Detect which cell encompasses the target text, then output its [x, y] center coordinate. 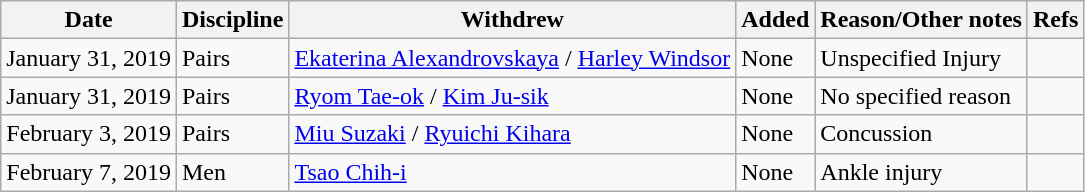
Discipline [232, 20]
Men [232, 172]
Unspecified Injury [922, 58]
Ekaterina Alexandrovskaya / Harley Windsor [512, 58]
Refs [1055, 20]
Added [776, 20]
Concussion [922, 134]
No specified reason [922, 96]
Tsao Chih-i [512, 172]
Date [89, 20]
Ryom Tae-ok / Kim Ju-sik [512, 96]
Miu Suzaki / Ryuichi Kihara [512, 134]
Withdrew [512, 20]
Ankle injury [922, 172]
February 3, 2019 [89, 134]
Reason/Other notes [922, 20]
February 7, 2019 [89, 172]
